Find where the given text appears and provide that cell's center as [X, Y] coordinate. 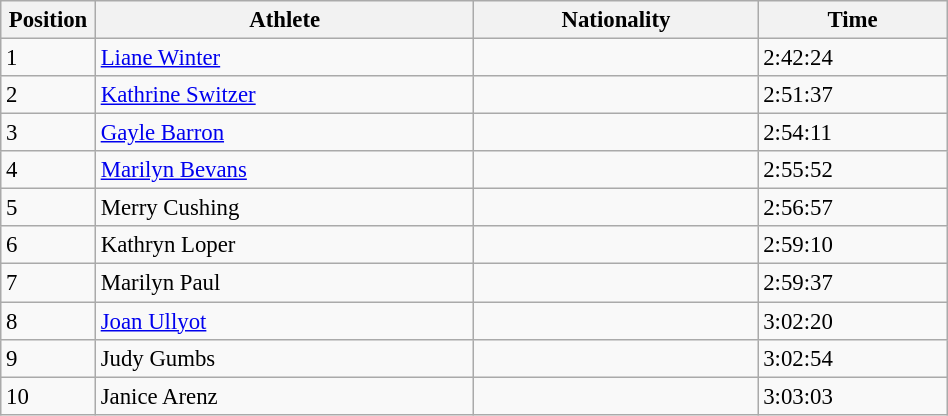
10 [48, 396]
1 [48, 58]
2:51:37 [852, 95]
Marilyn Bevans [284, 170]
4 [48, 170]
Gayle Barron [284, 133]
9 [48, 358]
Marilyn Paul [284, 283]
2:59:10 [852, 245]
5 [48, 208]
3:02:54 [852, 358]
3:02:20 [852, 321]
Joan Ullyot [284, 321]
2:59:37 [852, 283]
2 [48, 95]
Time [852, 20]
7 [48, 283]
Athlete [284, 20]
3:03:03 [852, 396]
Nationality [616, 20]
Position [48, 20]
6 [48, 245]
Kathrine Switzer [284, 95]
3 [48, 133]
Merry Cushing [284, 208]
Judy Gumbs [284, 358]
2:54:11 [852, 133]
Liane Winter [284, 58]
Kathryn Loper [284, 245]
2:55:52 [852, 170]
2:42:24 [852, 58]
Janice Arenz [284, 396]
2:56:57 [852, 208]
8 [48, 321]
